Pinpoint the cell where the given text exists, returning its (X, Y) midpoint coordinate. 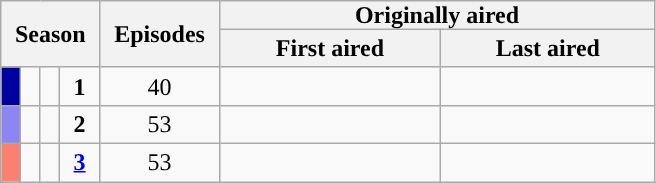
2 (80, 124)
3 (80, 162)
Originally aired (437, 15)
Season (50, 34)
Episodes (160, 34)
1 (80, 86)
40 (160, 86)
Last aired (548, 48)
First aired (330, 48)
